Provide the (X, Y) coordinate of the cell's center where the given text is located.  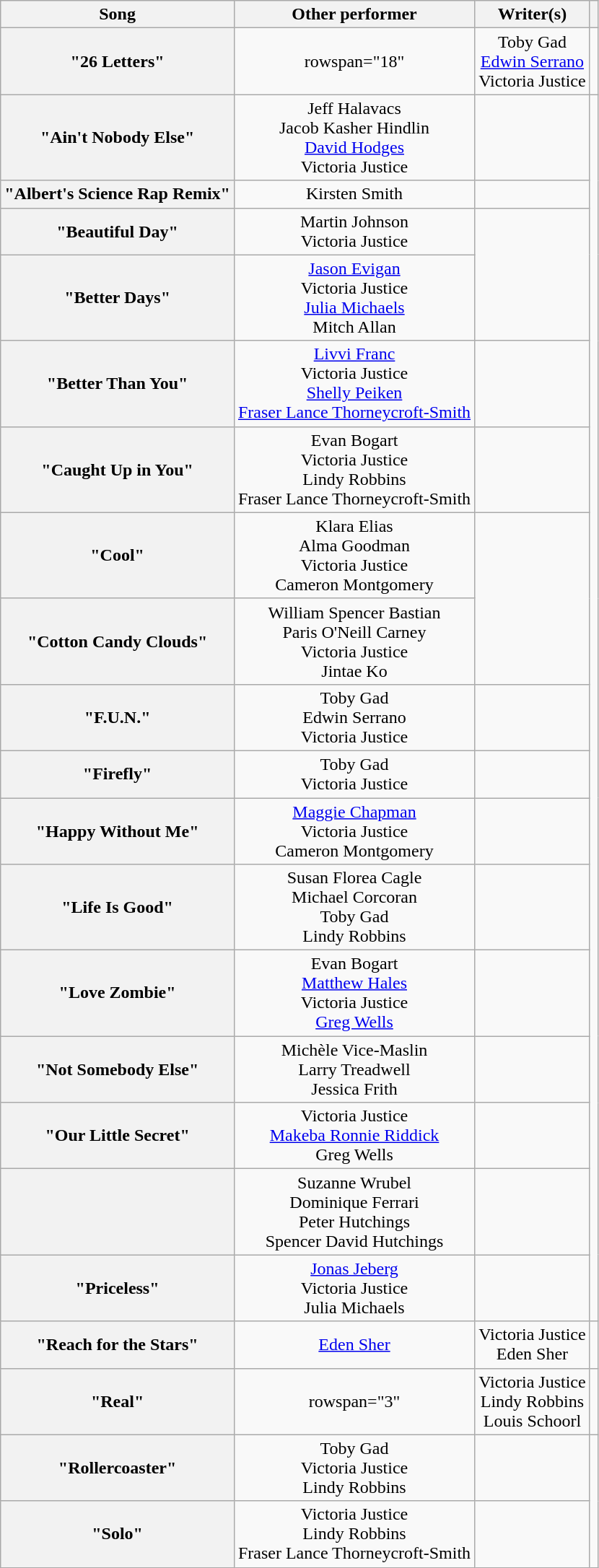
"F.U.N." (118, 717)
Victoria JusticeLindy RobbinsLouis Schoorl (533, 1401)
rowspan="18" (354, 61)
"Beautiful Day" (118, 231)
Toby GadVictoria Justice (354, 774)
Jason EviganVictoria JusticeJulia MichaelsMitch Allan (354, 297)
Martin JohnsonVictoria Justice (354, 231)
Evan BogartMatthew HalesVictoria JusticeGreg Wells (354, 993)
Evan BogartVictoria JusticeLindy RobbinsFraser Lance Thorneycroft-Smith (354, 469)
"Solo" (118, 1534)
Livvi FrancVictoria JusticeShelly PeikenFraser Lance Thorneycroft-Smith (354, 384)
Susan Florea CagleMichael CorcoranToby GadLindy Robbins (354, 908)
Victoria JusticeEden Sher (533, 1345)
Other performer (354, 14)
Song (118, 14)
"Cool" (118, 556)
"Caught Up in You" (118, 469)
William Spencer BastianParis O'Neill CarneyVictoria JusticeJintae Ko (354, 641)
Suzanne WrubelDominique FerrariPeter HutchingsSpencer David Hutchings (354, 1212)
rowspan="3" (354, 1401)
"Better Than You" (118, 384)
"Life Is Good" (118, 908)
"Our Little Secret" (118, 1136)
"Better Days" (118, 297)
"Albert's Science Rap Remix" (118, 194)
Victoria JusticeLindy RobbinsFraser Lance Thorneycroft-Smith (354, 1534)
Eden Sher (354, 1345)
"Not Somebody Else" (118, 1069)
"Firefly" (118, 774)
Victoria JusticeMakeba Ronnie RiddickGreg Wells (354, 1136)
Jonas JebergVictoria JusticeJulia Michaels (354, 1288)
Toby GadVictoria JusticeLindy Robbins (354, 1468)
"Cotton Candy Clouds" (118, 641)
"26 Letters" (118, 61)
Maggie ChapmanVictoria JusticeCameron Montgomery (354, 831)
"Reach for the Stars" (118, 1345)
Michèle Vice-MaslinLarry TreadwellJessica Frith (354, 1069)
Kirsten Smith (354, 194)
"Ain't Nobody Else" (118, 137)
"Happy Without Me" (118, 831)
"Priceless" (118, 1288)
Jeff HalavacsJacob Kasher HindlinDavid HodgesVictoria Justice (354, 137)
"Real" (118, 1401)
Writer(s) (533, 14)
Klara EliasAlma GoodmanVictoria JusticeCameron Montgomery (354, 556)
"Rollercoaster" (118, 1468)
"Love Zombie" (118, 993)
